Detect which cell encompasses the target text, then output its [x, y] center coordinate. 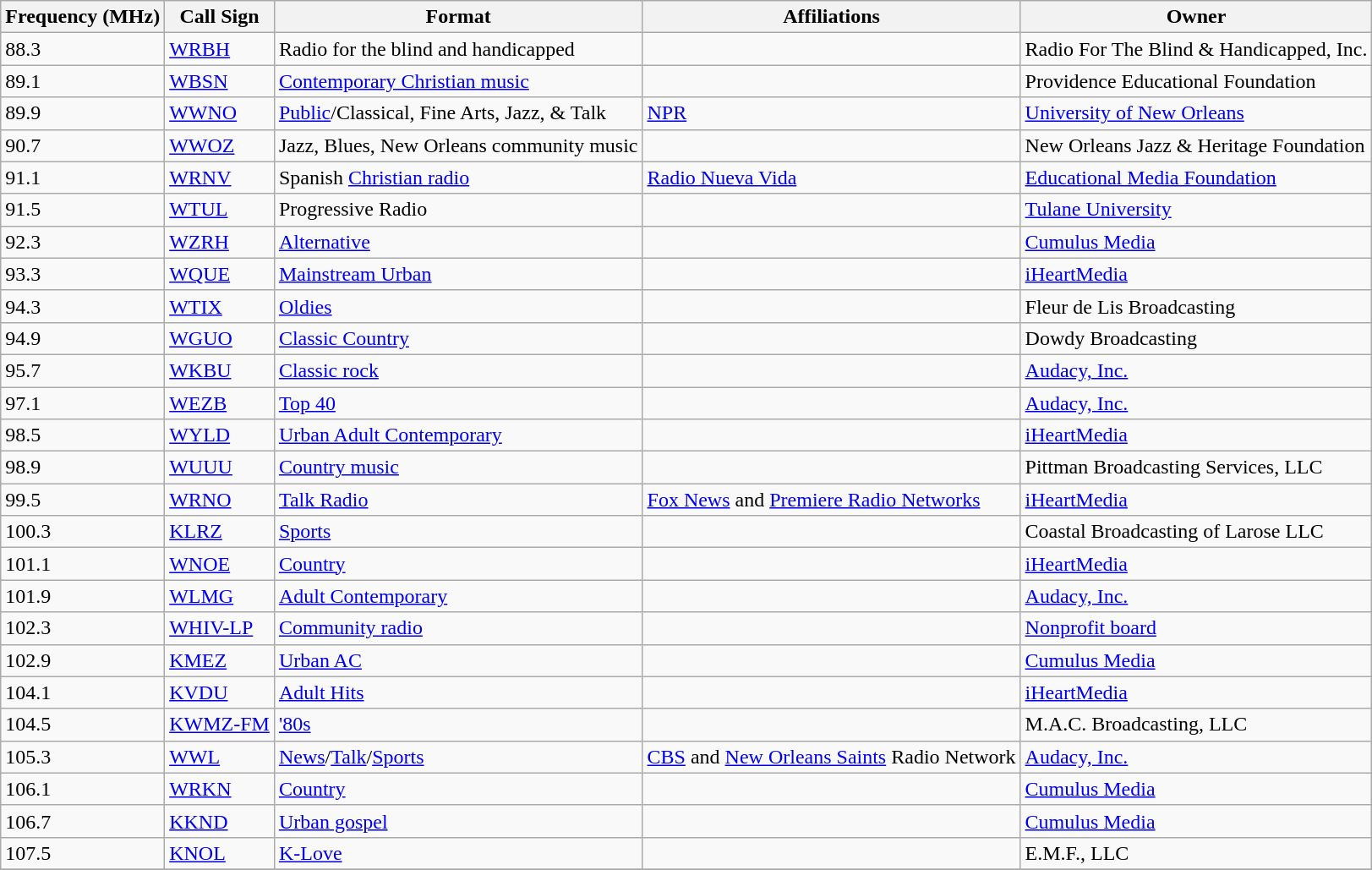
Radio Nueva Vida [832, 178]
98.5 [83, 435]
NPR [832, 113]
New Orleans Jazz & Heritage Foundation [1196, 145]
102.9 [83, 660]
WYLD [220, 435]
88.3 [83, 49]
Radio For The Blind & Handicapped, Inc. [1196, 49]
WWNO [220, 113]
Community radio [458, 628]
WWOZ [220, 145]
Country music [458, 468]
Jazz, Blues, New Orleans community music [458, 145]
91.5 [83, 210]
100.3 [83, 532]
WTUL [220, 210]
101.9 [83, 596]
WUUU [220, 468]
Educational Media Foundation [1196, 178]
104.5 [83, 725]
92.3 [83, 242]
KMEZ [220, 660]
Pittman Broadcasting Services, LLC [1196, 468]
Classic Country [458, 338]
Call Sign [220, 17]
K-Love [458, 853]
Public/Classical, Fine Arts, Jazz, & Talk [458, 113]
Classic rock [458, 370]
89.9 [83, 113]
95.7 [83, 370]
89.1 [83, 81]
Radio for the blind and handicapped [458, 49]
Top 40 [458, 403]
Urban Adult Contemporary [458, 435]
WRNO [220, 500]
99.5 [83, 500]
Coastal Broadcasting of Larose LLC [1196, 532]
News/Talk/Sports [458, 757]
Urban AC [458, 660]
94.9 [83, 338]
WTIX [220, 306]
WLMG [220, 596]
WNOE [220, 564]
Providence Educational Foundation [1196, 81]
WWL [220, 757]
Format [458, 17]
Owner [1196, 17]
WRBH [220, 49]
WBSN [220, 81]
Spanish Christian radio [458, 178]
104.1 [83, 692]
WQUE [220, 274]
97.1 [83, 403]
Fox News and Premiere Radio Networks [832, 500]
91.1 [83, 178]
KKND [220, 821]
WKBU [220, 370]
'80s [458, 725]
Adult Contemporary [458, 596]
WRKN [220, 789]
106.7 [83, 821]
Alternative [458, 242]
WGUO [220, 338]
Dowdy Broadcasting [1196, 338]
94.3 [83, 306]
Frequency (MHz) [83, 17]
102.3 [83, 628]
Progressive Radio [458, 210]
Affiliations [832, 17]
Mainstream Urban [458, 274]
University of New Orleans [1196, 113]
WEZB [220, 403]
KWMZ-FM [220, 725]
Adult Hits [458, 692]
KVDU [220, 692]
90.7 [83, 145]
E.M.F., LLC [1196, 853]
CBS and New Orleans Saints Radio Network [832, 757]
105.3 [83, 757]
Fleur de Lis Broadcasting [1196, 306]
106.1 [83, 789]
Urban gospel [458, 821]
WZRH [220, 242]
Talk Radio [458, 500]
Nonprofit board [1196, 628]
98.9 [83, 468]
M.A.C. Broadcasting, LLC [1196, 725]
Tulane University [1196, 210]
101.1 [83, 564]
93.3 [83, 274]
107.5 [83, 853]
WRNV [220, 178]
KNOL [220, 853]
KLRZ [220, 532]
WHIV-LP [220, 628]
Sports [458, 532]
Contemporary Christian music [458, 81]
Oldies [458, 306]
